Detect which cell encompasses the target text, then output its (x, y) center coordinate. 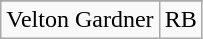
RB (180, 20)
Velton Gardner (80, 20)
